Pinpoint the cell where the given text exists, returning its (x, y) midpoint coordinate. 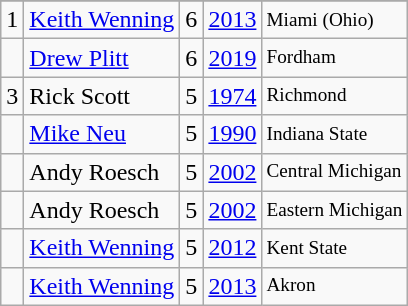
Fordham (334, 58)
3 (12, 96)
Eastern Michigan (334, 210)
Miami (Ohio) (334, 20)
Richmond (334, 96)
1974 (232, 96)
Kent State (334, 248)
Indiana State (334, 134)
Rick Scott (102, 96)
2019 (232, 58)
Mike Neu (102, 134)
1990 (232, 134)
2012 (232, 248)
Akron (334, 286)
Central Michigan (334, 172)
Drew Plitt (102, 58)
1 (12, 20)
